Output the (X, Y) coordinate of the center of the cell containing the given text.  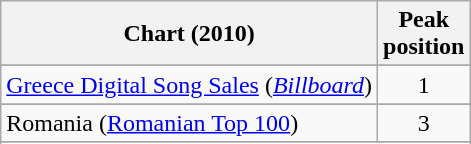
3 (424, 123)
Chart (2010) (190, 34)
Romania (Romanian Top 100) (190, 123)
Peakposition (424, 34)
1 (424, 85)
Greece Digital Song Sales (Billboard) (190, 85)
